Detect which cell encompasses the target text, then output its (x, y) center coordinate. 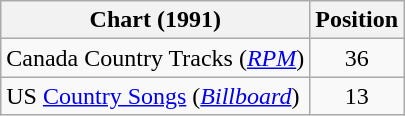
Chart (1991) (156, 20)
36 (357, 58)
US Country Songs (Billboard) (156, 96)
Position (357, 20)
13 (357, 96)
Canada Country Tracks (RPM) (156, 58)
